Find where the given text appears and provide that cell's center as [X, Y] coordinate. 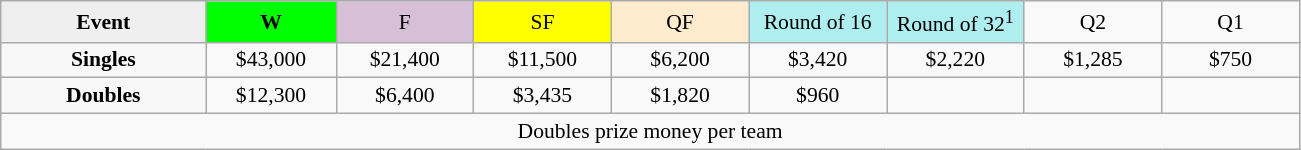
$1,820 [680, 96]
$6,400 [405, 96]
$6,200 [680, 60]
Q1 [1231, 22]
F [405, 22]
Q2 [1093, 22]
$43,000 [271, 60]
Round of 16 [818, 22]
Round of 321 [955, 22]
QF [680, 22]
$750 [1231, 60]
$1,285 [1093, 60]
$3,420 [818, 60]
Doubles [104, 96]
SF [543, 22]
Doubles prize money per team [650, 132]
Singles [104, 60]
$2,220 [955, 60]
$960 [818, 96]
$21,400 [405, 60]
W [271, 22]
$11,500 [543, 60]
$12,300 [271, 96]
Event [104, 22]
$3,435 [543, 96]
